Locate the cell with the specified text and output its [X, Y] center coordinate. 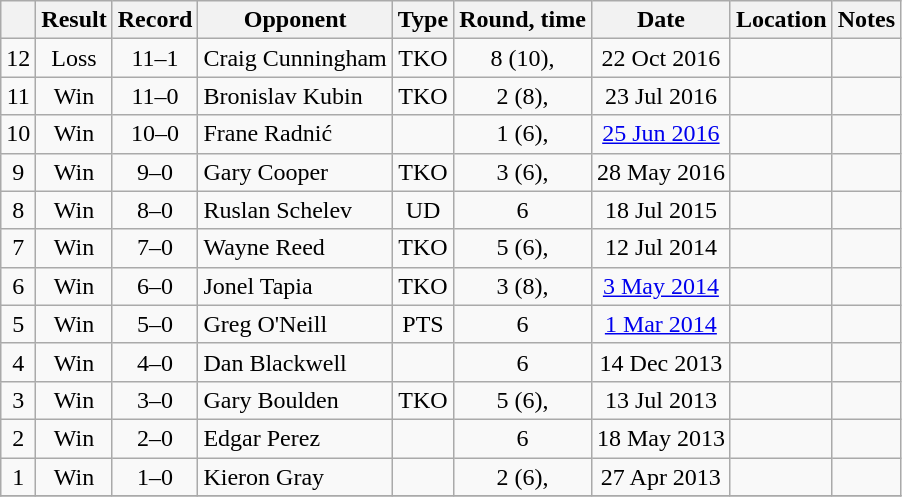
3 [18, 400]
11 [18, 96]
Wayne Reed [295, 248]
2 [18, 438]
3–0 [155, 400]
5 [18, 324]
14 Dec 2013 [660, 362]
8 (10), [523, 58]
27 Apr 2013 [660, 477]
18 Jul 2015 [660, 210]
Result [74, 20]
12 Jul 2014 [660, 248]
10 [18, 134]
Ruslan Schelev [295, 210]
3 (8), [523, 286]
Gary Cooper [295, 172]
Frane Radnić [295, 134]
7 [18, 248]
28 May 2016 [660, 172]
Record [155, 20]
3 May 2014 [660, 286]
Craig Cunningham [295, 58]
2 (6), [523, 477]
18 May 2013 [660, 438]
Opponent [295, 20]
UD [422, 210]
3 (6), [523, 172]
5–0 [155, 324]
Greg O'Neill [295, 324]
Notes [866, 20]
12 [18, 58]
1 Mar 2014 [660, 324]
23 Jul 2016 [660, 96]
1–0 [155, 477]
25 Jun 2016 [660, 134]
Gary Boulden [295, 400]
6–0 [155, 286]
4–0 [155, 362]
Date [660, 20]
Bronislav Kubin [295, 96]
10–0 [155, 134]
2–0 [155, 438]
9–0 [155, 172]
9 [18, 172]
7–0 [155, 248]
1 [18, 477]
2 (8), [523, 96]
11–1 [155, 58]
11–0 [155, 96]
Jonel Tapia [295, 286]
Kieron Gray [295, 477]
4 [18, 362]
8–0 [155, 210]
22 Oct 2016 [660, 58]
Loss [74, 58]
Location [781, 20]
1 (6), [523, 134]
13 Jul 2013 [660, 400]
Edgar Perez [295, 438]
Dan Blackwell [295, 362]
Type [422, 20]
Round, time [523, 20]
PTS [422, 324]
8 [18, 210]
